Determine the (x, y) coordinate at the center of the cell enclosing the given text.  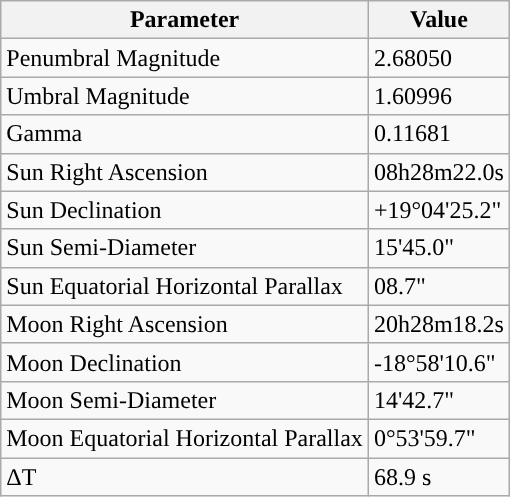
68.9 s (438, 477)
20h28m18.2s (438, 324)
14'42.7" (438, 400)
08.7" (438, 286)
Moon Semi-Diameter (185, 400)
Moon Right Ascension (185, 324)
0.11681 (438, 134)
2.68050 (438, 58)
Penumbral Magnitude (185, 58)
Sun Declination (185, 210)
+19°04'25.2" (438, 210)
Sun Right Ascension (185, 172)
0°53'59.7" (438, 438)
Sun Equatorial Horizontal Parallax (185, 286)
Parameter (185, 20)
Moon Equatorial Horizontal Parallax (185, 438)
Umbral Magnitude (185, 96)
ΔT (185, 477)
-18°58'10.6" (438, 362)
Moon Declination (185, 362)
08h28m22.0s (438, 172)
15'45.0" (438, 248)
Gamma (185, 134)
Sun Semi-Diameter (185, 248)
Value (438, 20)
1.60996 (438, 96)
